Return [X, Y] of the center of cell containing provided text 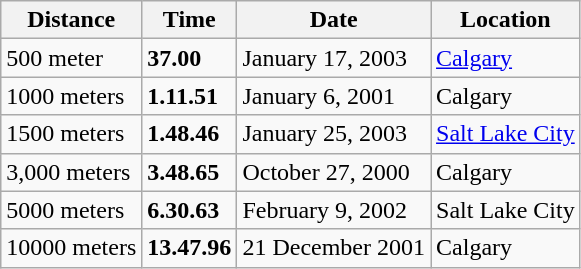
1000 meters [72, 96]
1500 meters [72, 134]
13.47.96 [190, 248]
37.00 [190, 58]
21 December 2001 [334, 248]
1.48.46 [190, 134]
Location [506, 20]
500 meter [72, 58]
10000 meters [72, 248]
1.11.51 [190, 96]
Time [190, 20]
January 17, 2003 [334, 58]
January 25, 2003 [334, 134]
February 9, 2002 [334, 210]
October 27, 2000 [334, 172]
January 6, 2001 [334, 96]
6.30.63 [190, 210]
3,000 meters [72, 172]
3.48.65 [190, 172]
5000 meters [72, 210]
Date [334, 20]
Distance [72, 20]
